Return the [x, y] coordinate for the center point of the cell that contains the specified text.  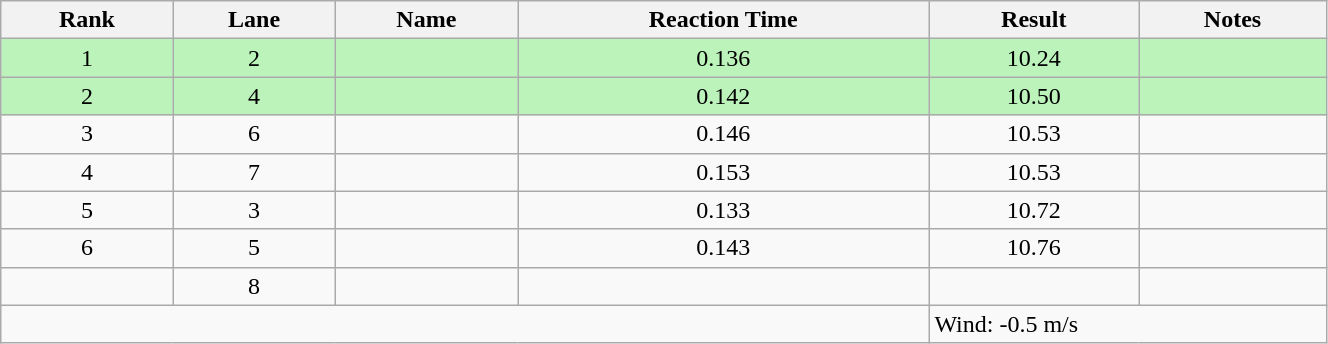
10.50 [1034, 96]
10.24 [1034, 58]
0.146 [724, 134]
0.133 [724, 210]
1 [87, 58]
Reaction Time [724, 20]
Wind: -0.5 m/s [1128, 324]
10.72 [1034, 210]
0.142 [724, 96]
10.76 [1034, 248]
8 [254, 286]
Rank [87, 20]
0.143 [724, 248]
Name [426, 20]
7 [254, 172]
Notes [1233, 20]
0.153 [724, 172]
Lane [254, 20]
Result [1034, 20]
0.136 [724, 58]
